Scan for the cell matching the given text and deliver its (X, Y) coordinate at center. 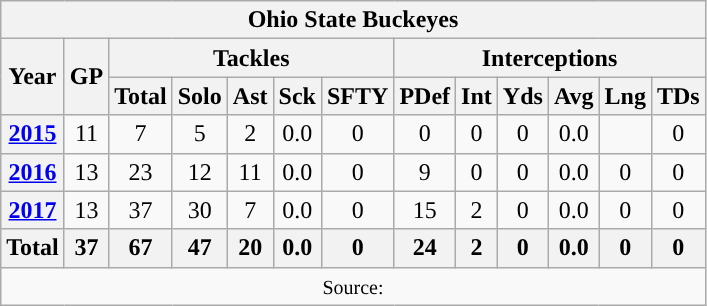
23 (141, 172)
Int (477, 96)
Interceptions (550, 58)
Lng (625, 96)
15 (425, 210)
2016 (33, 172)
Sck (297, 96)
5 (200, 134)
Tackles (252, 58)
Ohio State Buckeyes (353, 20)
GP (86, 77)
Ast (250, 96)
Yds (522, 96)
SFTY (357, 96)
TDs (678, 96)
PDef (425, 96)
12 (200, 172)
9 (425, 172)
47 (200, 248)
30 (200, 210)
Avg (574, 96)
24 (425, 248)
Solo (200, 96)
2017 (33, 210)
Source: (353, 286)
20 (250, 248)
Year (33, 77)
2015 (33, 134)
67 (141, 248)
